For the text-containing cell, return its midpoint in (X, Y) coordinate format. 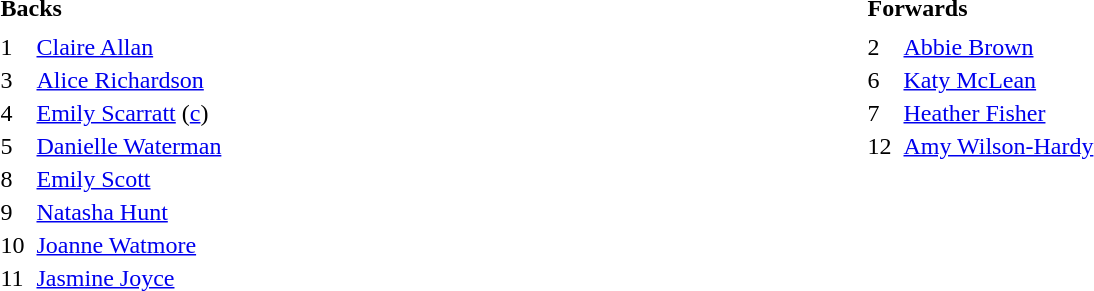
Joanne Watmore (449, 245)
Claire Allan (449, 47)
Emily Scarratt (c) (449, 113)
Emily Scott (449, 179)
Natasha Hunt (449, 212)
Alice Richardson (449, 80)
6 (882, 80)
Danielle Waterman (449, 146)
12 (882, 146)
7 (882, 113)
2 (882, 47)
